Identify which cell holds the provided text, then report its (X, Y) central coordinate. 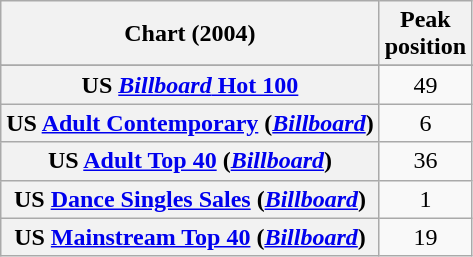
US Dance Singles Sales (Billboard) (190, 199)
US Adult Top 40 (Billboard) (190, 161)
US Billboard Hot 100 (190, 85)
49 (425, 85)
36 (425, 161)
US Mainstream Top 40 (Billboard) (190, 237)
19 (425, 237)
US Adult Contemporary (Billboard) (190, 123)
1 (425, 199)
Chart (2004) (190, 34)
6 (425, 123)
Peakposition (425, 34)
